For the text-containing cell, return its midpoint in (x, y) coordinate format. 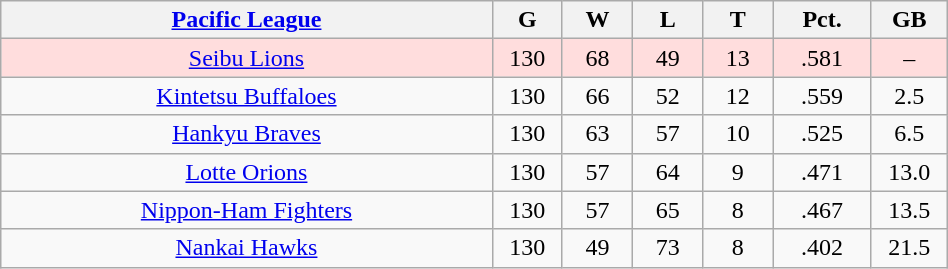
66 (597, 96)
Pct. (822, 20)
.525 (822, 134)
9 (738, 172)
10 (738, 134)
W (597, 20)
63 (597, 134)
13.5 (909, 210)
GB (909, 20)
13 (738, 58)
.559 (822, 96)
Nankai Hawks (246, 248)
.471 (822, 172)
Lotte Orions (246, 172)
52 (668, 96)
T (738, 20)
Hankyu Braves (246, 134)
64 (668, 172)
Kintetsu Buffaloes (246, 96)
Nippon-Ham Fighters (246, 210)
2.5 (909, 96)
.402 (822, 248)
.467 (822, 210)
65 (668, 210)
.581 (822, 58)
68 (597, 58)
L (668, 20)
73 (668, 248)
12 (738, 96)
6.5 (909, 134)
13.0 (909, 172)
Pacific League (246, 20)
Seibu Lions (246, 58)
21.5 (909, 248)
G (527, 20)
– (909, 58)
